Capture the cell that displays the provided text and extract its [x, y] central coordinate. 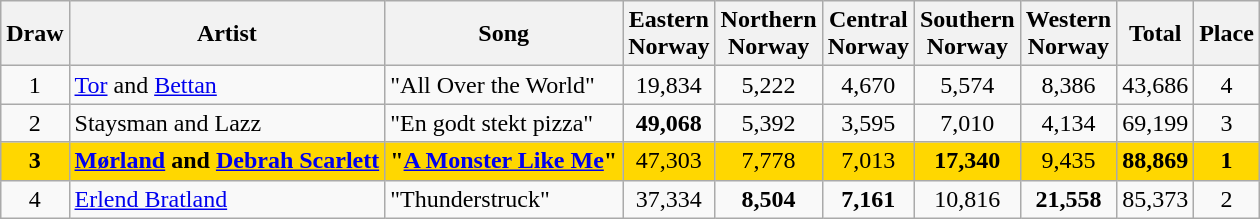
37,334 [669, 199]
88,869 [1156, 161]
7,010 [967, 123]
"All Over the World" [504, 85]
49,068 [669, 123]
WesternNorway [1068, 34]
Tor and Bettan [227, 85]
4,670 [868, 85]
17,340 [967, 161]
"Thunderstruck" [504, 199]
Staysman and Lazz [227, 123]
10,816 [967, 199]
Total [1156, 34]
5,392 [768, 123]
69,199 [1156, 123]
47,303 [669, 161]
Artist [227, 34]
7,013 [868, 161]
Song [504, 34]
7,161 [868, 199]
SouthernNorway [967, 34]
19,834 [669, 85]
8,386 [1068, 85]
CentralNorway [868, 34]
7,778 [768, 161]
9,435 [1068, 161]
8,504 [768, 199]
NorthernNorway [768, 34]
5,574 [967, 85]
4,134 [1068, 123]
"En godt stekt pizza" [504, 123]
Erlend Bratland [227, 199]
43,686 [1156, 85]
21,558 [1068, 199]
Place [1227, 34]
3,595 [868, 123]
5,222 [768, 85]
"A Monster Like Me" [504, 161]
Draw [35, 34]
85,373 [1156, 199]
EasternNorway [669, 34]
Mørland and Debrah Scarlett [227, 161]
